Extract the [x, y] coordinate from the center of the cell holding the provided text.  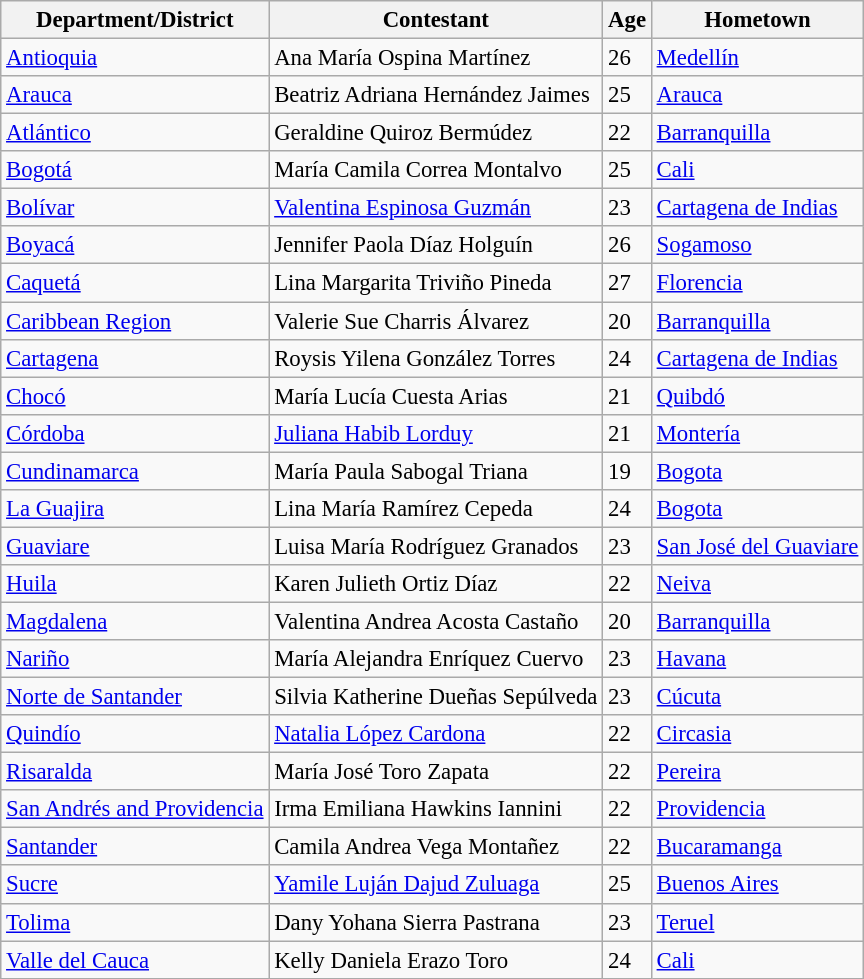
Boyacá [135, 245]
Havana [757, 659]
Ana María Ospina Martínez [436, 58]
Hometown [757, 20]
19 [628, 471]
Camila Andrea Vega Montañez [436, 847]
Kelly Daniela Erazo Toro [436, 960]
Norte de Santander [135, 697]
Florencia [757, 283]
Circasia [757, 734]
Silvia Katherine Dueñas Sepúlveda [436, 697]
Cundinamarca [135, 471]
Beatriz Adriana Hernández Jaimes [436, 95]
Atlántico [135, 133]
Valerie Sue Charris Álvarez [436, 321]
Pereira [757, 772]
Córdoba [135, 433]
Valle del Cauca [135, 960]
María Camila Correa Montalvo [436, 170]
Sucre [135, 885]
Caquetá [135, 283]
Contestant [436, 20]
Juliana Habib Lorduy [436, 433]
Tolima [135, 922]
Quibdó [757, 396]
San Andrés and Providencia [135, 809]
Nariño [135, 659]
Providencia [757, 809]
San José del Guaviare [757, 546]
Department/District [135, 20]
Valentina Espinosa Guzmán [436, 208]
Quindío [135, 734]
María Lucía Cuesta Arias [436, 396]
Caribbean Region [135, 321]
Cartagena [135, 358]
Santander [135, 847]
La Guajira [135, 509]
Antioquia [135, 58]
Buenos Aires [757, 885]
Geraldine Quiroz Bermúdez [436, 133]
Guaviare [135, 546]
Chocó [135, 396]
María Alejandra Enríquez Cuervo [436, 659]
Karen Julieth Ortiz Díaz [436, 584]
Lina Margarita Triviño Pineda [436, 283]
Lina María Ramírez Cepeda [436, 509]
Cúcuta [757, 697]
Risaralda [135, 772]
Neiva [757, 584]
Bucaramanga [757, 847]
Dany Yohana Sierra Pastrana [436, 922]
Medellín [757, 58]
María José Toro Zapata [436, 772]
Huila [135, 584]
Montería [757, 433]
Irma Emiliana Hawkins Iannini [436, 809]
Luisa María Rodríguez Granados [436, 546]
27 [628, 283]
María Paula Sabogal Triana [436, 471]
Magdalena [135, 621]
Bolívar [135, 208]
Teruel [757, 922]
Natalia López Cardona [436, 734]
Sogamoso [757, 245]
Bogotá [135, 170]
Yamile Luján Dajud Zuluaga [436, 885]
Jennifer Paola Díaz Holguín [436, 245]
Valentina Andrea Acosta Castaño [436, 621]
Age [628, 20]
Roysis Yilena González Torres [436, 358]
